Provide the (x, y) coordinate of the cell's center where the given text is located.  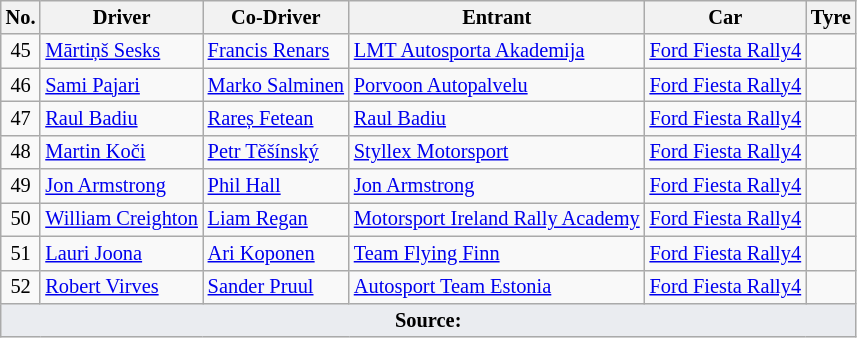
Robert Virves (121, 287)
Petr Těšínský (276, 152)
Liam Regan (276, 219)
LMT Autosporta Akademija (497, 51)
Sander Pruul (276, 287)
Ari Koponen (276, 253)
Sami Pajari (121, 85)
50 (21, 219)
46 (21, 85)
Lauri Joona (121, 253)
Marko Salminen (276, 85)
No. (21, 17)
Co-Driver (276, 17)
Driver (121, 17)
Entrant (497, 17)
Francis Renars (276, 51)
Styllex Motorsport (497, 152)
Team Flying Finn (497, 253)
48 (21, 152)
47 (21, 118)
45 (21, 51)
Autosport Team Estonia (497, 287)
Porvoon Autopalvelu (497, 85)
Martin Koči (121, 152)
51 (21, 253)
Phil Hall (276, 186)
Source: (428, 320)
Tyre (831, 17)
Car (726, 17)
William Creighton (121, 219)
Motorsport Ireland Rally Academy (497, 219)
49 (21, 186)
52 (21, 287)
Rareș Fetean (276, 118)
Mārtiņš Sesks (121, 51)
